Return (X, Y) of the center of cell containing provided text 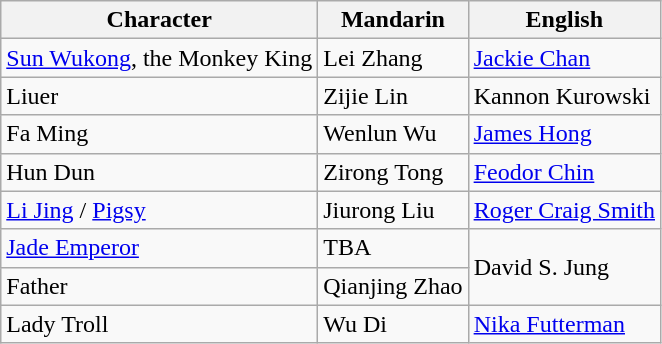
English (564, 20)
Jackie Chan (564, 58)
Wu Di (393, 324)
Jade Emperor (160, 248)
Fa Ming (160, 134)
TBA (393, 248)
Father (160, 286)
Roger Craig Smith (564, 210)
Jiurong Liu (393, 210)
Lei Zhang (393, 58)
Wenlun Wu (393, 134)
Kannon Kurowski (564, 96)
Qianjing Zhao (393, 286)
Mandarin (393, 20)
David S. Jung (564, 267)
Liuer (160, 96)
Lady Troll (160, 324)
Zirong Tong (393, 172)
James Hong (564, 134)
Zijie Lin (393, 96)
Sun Wukong, the Monkey King (160, 58)
Li Jing / Pigsy (160, 210)
Hun Dun (160, 172)
Feodor Chin (564, 172)
Character (160, 20)
Nika Futterman (564, 324)
